Find where the given text appears and provide that cell's center as (X, Y) coordinate. 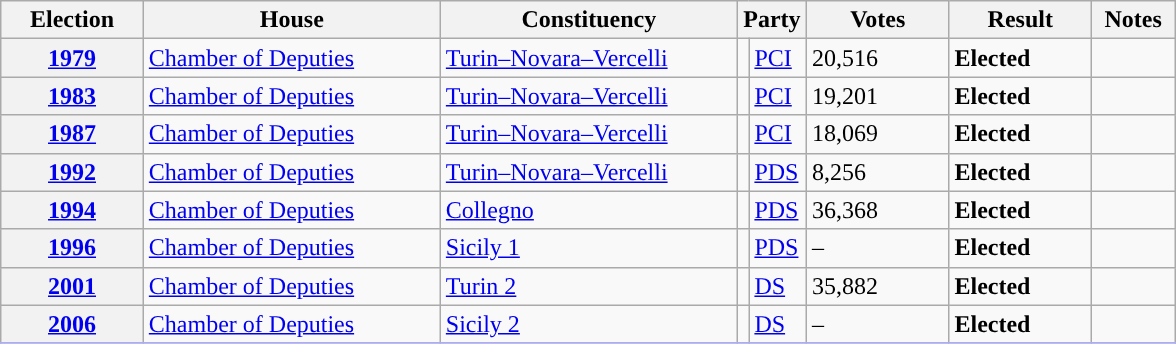
1992 (72, 172)
8,256 (878, 172)
1996 (72, 248)
18,069 (878, 134)
Constituency (588, 20)
2001 (72, 286)
Sicily 1 (588, 248)
Turin 2 (588, 286)
Election (72, 20)
1983 (72, 96)
20,516 (878, 58)
Votes (878, 20)
Party (772, 20)
Result (1020, 20)
Sicily 2 (588, 324)
35,882 (878, 286)
2006 (72, 324)
19,201 (878, 96)
House (292, 20)
1979 (72, 58)
36,368 (878, 210)
1987 (72, 134)
Notes (1134, 20)
Collegno (588, 210)
1994 (72, 210)
